Extract the [x, y] coordinate from the center of the cell holding the provided text.  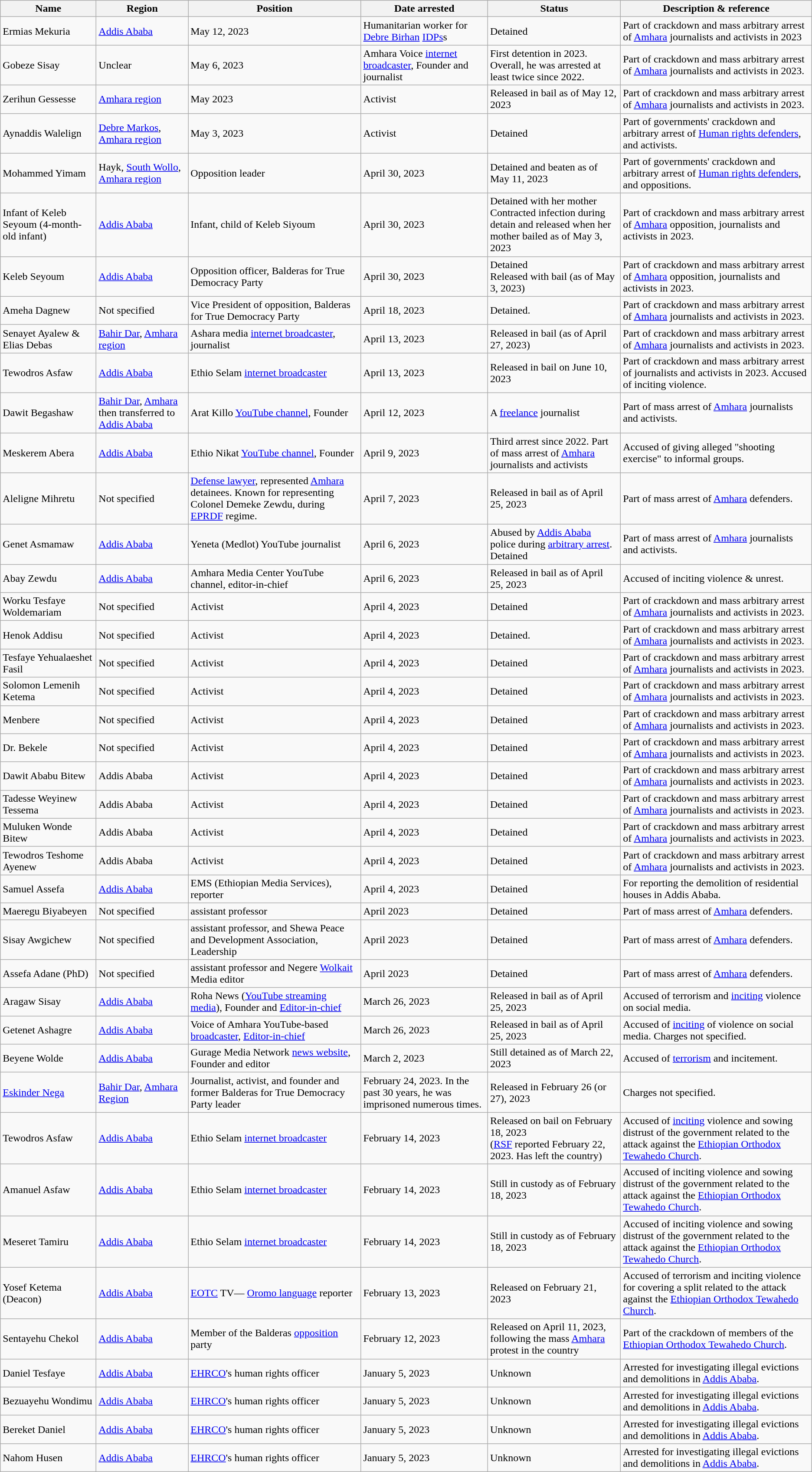
Abay Zewdu [49, 579]
Hayk, South Wollo, Amhara region [142, 173]
Solomon Lemenih Ketema [49, 692]
EMS (Ethiopian Media Services), reporter [275, 888]
Date arrested [424, 9]
Amanuel Asfaw [49, 1190]
Bahir Dar, Amhara Region [142, 1092]
Roha News (YouTube streaming media), Founder and Editor-in-chief [275, 1002]
Ameha Dagnew [49, 311]
Status [554, 9]
Dr. Bekele [49, 748]
April 9, 2023 [424, 453]
Sisay Awgichew [49, 940]
February 12, 2023 [424, 1339]
May 3, 2023 [275, 133]
Daniel Tesfaye [49, 1373]
assistant professor, and Shewa Peace and Development Association, Leadership [275, 940]
Amhara Media Center YouTube channel, editor-in-chief [275, 579]
Released in bail (as of April 27, 2023) [554, 338]
Released in bail as of May 12, 2023 [554, 99]
Released in bail on June 10, 2023 [554, 373]
Bahir Dar, Amhara region [142, 338]
Accused of terrorism and inciting violence on social media. [717, 1002]
Amhara region [142, 99]
Debre Markos, Amhara region [142, 133]
Yosef Ketema (Deacon) [49, 1293]
Released on April 11, 2023, following the mass Amhara protest in the country [554, 1339]
Name [49, 9]
Abused by Addis Ababa police during arbitrary arrest. Detained [554, 544]
May 2023 [275, 99]
Gurage Media Network news website, Founder and editor [275, 1059]
Charges not specified. [717, 1092]
Ethio Nikat YouTube channel, Founder [275, 453]
Part of crackdown and mass arbitrary arrest of journalists and activists in 2023. Accused of inciting violence. [717, 373]
Mohammed Yimam [49, 173]
May 6, 2023 [275, 65]
Beyene Wolde [49, 1059]
Aleligne Mihretu [49, 499]
Accused of terrorism and inciting violence for covering a split related to the attack against the Ethiopian Orthodox Tewahedo Church. [717, 1293]
Meskerem Abera [49, 453]
Accused of inciting violence & unrest. [717, 579]
April 12, 2023 [424, 413]
Still detained as of March 22, 2023 [554, 1059]
Opposition officer, Balderas for True Democracy Party [275, 276]
assistant professor and Negere Wolkait Media editor [275, 974]
Third arrest since 2022. Part of mass arrest of Amhara journalists and activists [554, 453]
Arat Killo YouTube channel, Founder [275, 413]
Worku Tesfaye Woldemariam [49, 607]
Ashara media internet broadcaster, journalist [275, 338]
Muluken Wonde Bitew [49, 832]
Meseret Tamiru [49, 1242]
Opposition leader [275, 173]
For reporting the demolition of residential houses in Addis Ababa. [717, 888]
Humanitarian worker for Debre Birhan IDPss [424, 31]
Part of governments' crackdown and arbitrary arrest of Human rights defenders, and activists. [717, 133]
Aragaw Sisay [49, 1002]
Part of the crackdown of members of the Ethiopian Orthodox Tewahedo Church. [717, 1339]
Senayet Ayalew & Elias Debas [49, 338]
Accused of giving alleged "shooting exercise" to informal groups. [717, 453]
Dawit Ababu Bitew [49, 776]
Accused of inciting of violence on social media. Charges not specified. [717, 1030]
Voice of Amhara YouTube-based broadcaster, Editor-in-chief [275, 1030]
EOTC TV— Oromo language reporter [275, 1293]
Maeregu Biyabeyen [49, 911]
Aynaddis Walelign [49, 133]
Keleb Seyoum [49, 276]
Bezuayehu Wondimu [49, 1401]
Detained with her motherContracted infection during detain and released when her mother bailed as of May 3, 2023 [554, 225]
April 18, 2023 [424, 311]
Region [142, 9]
DetainedReleased with bail (as of May 3, 2023) [554, 276]
Released in February 26 (or 27), 2023 [554, 1092]
Vice President of opposition, Balderas for True Democracy Party [275, 311]
Accused of terrorism and incitement. [717, 1059]
A freelance journalist [554, 413]
Journalist, activist, and founder and former Balderas for True Democracy Party leader [275, 1092]
May 12, 2023 [275, 31]
Nahom Husen [49, 1458]
Detained and beaten as of May 11, 2023 [554, 173]
assistant professor [275, 911]
Part of crackdown and mass arbitrary arrest of Amhara journalists and activists in 2023 [717, 31]
Infant of Keleb Seyoum (4-month-old infant) [49, 225]
February 13, 2023 [424, 1293]
Released on February 21, 2023 [554, 1293]
Ermias Mekuria [49, 31]
Zerihun Gessesse [49, 99]
Tewodros Teshome Ayenew [49, 861]
Getenet Ashagre [49, 1030]
Dawit Begashaw [49, 413]
Tadesse Weyinew Tessema [49, 804]
Assefa Adane (PhD) [49, 974]
Tesfaye Yehualaeshet Fasil [49, 663]
Member of the Balderas opposition party [275, 1339]
February 24, 2023. In the past 30 years, he was imprisoned numerous times. [424, 1092]
Bereket Daniel [49, 1429]
Infant, child of Keleb Siyoum [275, 225]
Unclear [142, 65]
Part of governments' crackdown and arbitrary arrest of Human rights defenders, and oppositions. [717, 173]
Position [275, 9]
Defense lawyer, represented Amhara detainees. Known for representing Colonel Demeke Zewdu, during EPRDF regime. [275, 499]
Gobeze Sisay [49, 65]
Eskinder Nega [49, 1092]
Sentayehu Chekol [49, 1339]
Genet Asmamaw [49, 544]
Released on bail on February 18, 2023 (RSF reported February 22, 2023. Has left the country) [554, 1138]
Henok Addisu [49, 635]
Yeneta (Medlot) YouTube journalist [275, 544]
First detention in 2023. Overall, he was arrested at least twice since 2022. [554, 65]
Amhara Voice internet broadcaster, Founder and journalist [424, 65]
March 2, 2023 [424, 1059]
Description & reference [717, 9]
Samuel Assefa [49, 888]
Bahir Dar, Amhara then transferred to Addis Ababa [142, 413]
April 7, 2023 [424, 499]
Menbere [49, 719]
